Identify which cell holds the provided text, then report its (X, Y) central coordinate. 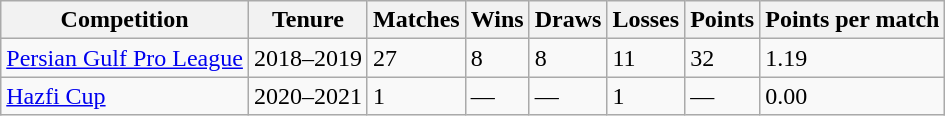
2020–2021 (308, 96)
1.19 (852, 58)
Losses (646, 20)
0.00 (852, 96)
27 (416, 58)
Wins (497, 20)
Hazfi Cup (125, 96)
Matches (416, 20)
2018–2019 (308, 58)
Persian Gulf Pro League (125, 58)
Points per match (852, 20)
Competition (125, 20)
32 (722, 58)
11 (646, 58)
Tenure (308, 20)
Points (722, 20)
Draws (568, 20)
